Find where the given text appears and provide that cell's center as [X, Y] coordinate. 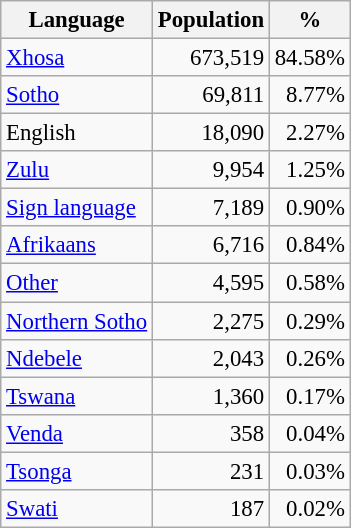
358 [210, 433]
Swati [77, 509]
1,360 [210, 396]
2.27% [310, 133]
2,043 [210, 358]
Tswana [77, 396]
69,811 [210, 95]
Language [77, 20]
Zulu [77, 170]
0.84% [310, 245]
2,275 [210, 321]
1.25% [310, 170]
Xhosa [77, 58]
84.58% [310, 58]
7,189 [210, 208]
8.77% [310, 95]
Sotho [77, 95]
0.04% [310, 433]
0.90% [310, 208]
Population [210, 20]
9,954 [210, 170]
Sign language [77, 208]
Venda [77, 433]
231 [210, 471]
0.29% [310, 321]
Other [77, 283]
Northern Sotho [77, 321]
0.58% [310, 283]
18,090 [210, 133]
% [310, 20]
6,716 [210, 245]
0.26% [310, 358]
Ndebele [77, 358]
187 [210, 509]
0.02% [310, 509]
Tsonga [77, 471]
0.17% [310, 396]
4,595 [210, 283]
673,519 [210, 58]
English [77, 133]
0.03% [310, 471]
Afrikaans [77, 245]
